Identify which cell holds the provided text, then report its [X, Y] central coordinate. 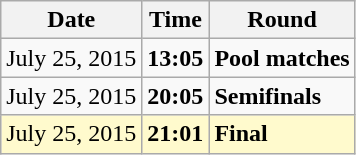
20:05 [176, 96]
13:05 [176, 58]
Date [72, 20]
21:01 [176, 134]
Pool matches [282, 58]
Time [176, 20]
Semifinals [282, 96]
Final [282, 134]
Round [282, 20]
